Identify which cell holds the provided text, then report its [X, Y] central coordinate. 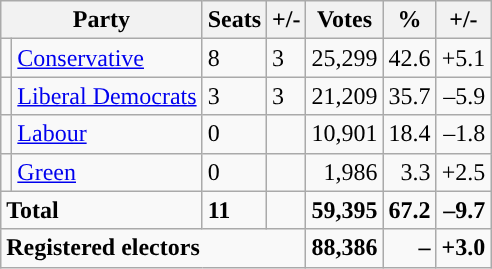
1,986 [344, 172]
88,386 [344, 248]
18.4 [410, 134]
Registered electors [154, 248]
Votes [344, 20]
67.2 [410, 210]
35.7 [410, 96]
25,299 [344, 58]
42.6 [410, 58]
–1.8 [464, 134]
+2.5 [464, 172]
59,395 [344, 210]
% [410, 20]
+5.1 [464, 58]
Conservative [107, 58]
11 [234, 210]
3.3 [410, 172]
8 [234, 58]
+3.0 [464, 248]
Total [102, 210]
10,901 [344, 134]
–9.7 [464, 210]
Liberal Democrats [107, 96]
–5.9 [464, 96]
Green [107, 172]
Party [102, 20]
Seats [234, 20]
Labour [107, 134]
– [410, 248]
21,209 [344, 96]
